Search for the cell housing the specified text and yield its [X, Y] center coordinate. 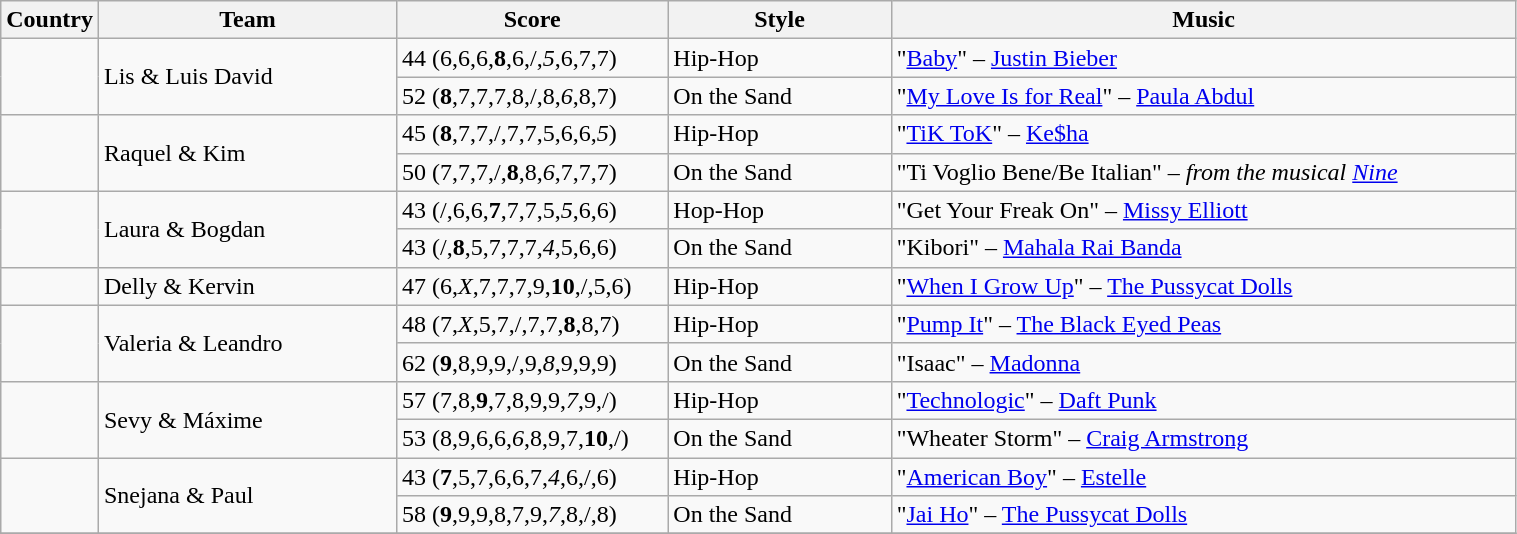
Snejana & Paul [247, 496]
"My Love Is for Real" – Paula Abdul [1204, 96]
Hop-Hop [780, 210]
Laura & Bogdan [247, 229]
Sevy & Máxime [247, 419]
43 (/,6,6,7,7,7,5,5,6,6) [532, 210]
Country [50, 20]
Team [247, 20]
57 (7,8,9,7,8,9,9,7,9,/) [532, 400]
Lis & Luis David [247, 77]
47 (6,X,7,7,7,9,10,/,5,6) [532, 286]
"TiK ToK" – Ke$ha [1204, 134]
62 (9,8,9,9,/,9,8,9,9,9) [532, 362]
43 (/,8,5,7,7,7,4,5,6,6) [532, 248]
"Baby" – Justin Bieber [1204, 58]
45 (8,7,7,/,7,7,5,6,6,5) [532, 134]
53 (8,9,6,6,6,8,9,7,10,/) [532, 438]
"Technologic" – Daft Punk [1204, 400]
50 (7,7,7,/,8,8,6,7,7,7) [532, 172]
"Kibori" – Mahala Rai Banda [1204, 248]
44 (6,6,6,8,6,/,5,6,7,7) [532, 58]
Delly & Kervin [247, 286]
Raquel & Kim [247, 153]
"Jai Ho" – The Pussycat Dolls [1204, 515]
Valeria & Leandro [247, 343]
"When I Grow Up" – The Pussycat Dolls [1204, 286]
Style [780, 20]
Score [532, 20]
43 (7,5,7,6,6,7,4,6,/,6) [532, 477]
"Wheater Storm" – Craig Armstrong [1204, 438]
Music [1204, 20]
"Isaac" – Madonna [1204, 362]
"Get Your Freak On" – Missy Elliott [1204, 210]
58 (9,9,9,8,7,9,7,8,/,8) [532, 515]
52 (8,7,7,7,8,/,8,6,8,7) [532, 96]
48 (7,X,5,7,/,7,7,8,8,7) [532, 324]
"Pump It" – The Black Eyed Peas [1204, 324]
"American Boy" – Estelle [1204, 477]
"Ti Voglio Bene/Be Italian" – from the musical Nine [1204, 172]
